Pinpoint the cell where the given text exists, returning its (x, y) midpoint coordinate. 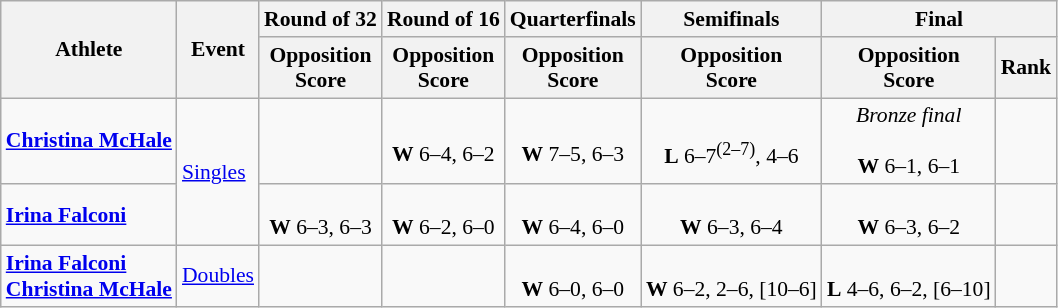
Event (218, 50)
Quarterfinals (573, 19)
Irina FalconiChristina McHale (89, 276)
W 6–3, 6–2 (909, 216)
W 6–3, 6–3 (320, 216)
W 6–2, 6–0 (444, 216)
Athlete (89, 50)
Christina McHale (89, 142)
Singles (218, 172)
Irina Falconi (89, 216)
L 4–6, 6–2, [6–10] (909, 276)
Final (939, 19)
Doubles (218, 276)
Round of 16 (444, 19)
Round of 32 (320, 19)
W 6–4, 6–2 (444, 142)
L 6–7(2–7), 4–6 (732, 142)
Bronze finalW 6–1, 6–1 (909, 142)
W 6–3, 6–4 (732, 216)
Rank (1026, 68)
W 6–0, 6–0 (573, 276)
W 6–4, 6–0 (573, 216)
W 7–5, 6–3 (573, 142)
Semifinals (732, 19)
W 6–2, 2–6, [10–6] (732, 276)
